From the cell containing the given text, extract its center point as (X, Y) coordinate. 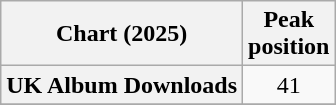
Chart (2025) (122, 34)
UK Album Downloads (122, 85)
Peakposition (289, 34)
41 (289, 85)
